Return (x, y) of the center of cell containing provided text 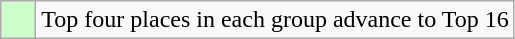
Top four places in each group advance to Top 16 (275, 20)
